Capture the cell that displays the provided text and extract its (x, y) central coordinate. 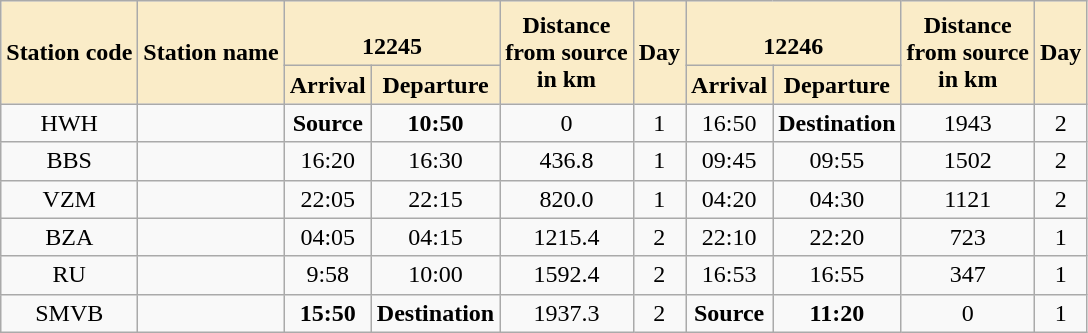
11:20 (837, 313)
16:55 (837, 275)
22:10 (730, 237)
436.8 (566, 161)
12245 (392, 34)
HWH (70, 123)
1215.4 (566, 237)
04:20 (730, 199)
1502 (968, 161)
820.0 (566, 199)
22:20 (837, 237)
1121 (968, 199)
10:00 (435, 275)
04:30 (837, 199)
Station name (211, 52)
1592.4 (566, 275)
16:30 (435, 161)
BZA (70, 237)
1937.3 (566, 313)
347 (968, 275)
723 (968, 237)
VZM (70, 199)
22:15 (435, 199)
15:50 (328, 313)
1943 (968, 123)
10:50 (435, 123)
Station code (70, 52)
09:45 (730, 161)
22:05 (328, 199)
SMVB (70, 313)
16:50 (730, 123)
12246 (794, 34)
16:53 (730, 275)
04:15 (435, 237)
04:05 (328, 237)
BBS (70, 161)
RU (70, 275)
09:55 (837, 161)
16:20 (328, 161)
9:58 (328, 275)
